Capture the cell that displays the provided text and extract its [x, y] central coordinate. 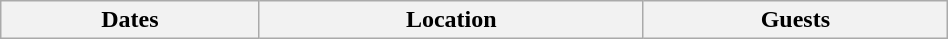
Location [451, 20]
Dates [130, 20]
Guests [795, 20]
